Pinpoint the cell where the given text exists, returning its [X, Y] midpoint coordinate. 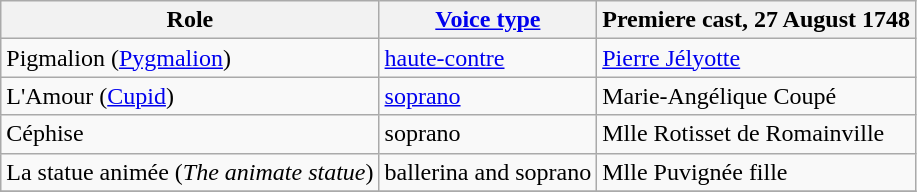
Mlle Puvignée fille [756, 172]
Pigmalion (Pygmalion) [190, 58]
Céphise [190, 134]
Premiere cast, 27 August 1748 [756, 20]
Role [190, 20]
Pierre Jélyotte [756, 58]
Voice type [488, 20]
La statue animée (The animate statue) [190, 172]
ballerina and soprano [488, 172]
Marie-Angélique Coupé [756, 96]
Mlle Rotisset de Romainville [756, 134]
L'Amour (Cupid) [190, 96]
haute-contre [488, 58]
